Return (x, y) of the center of cell containing provided text 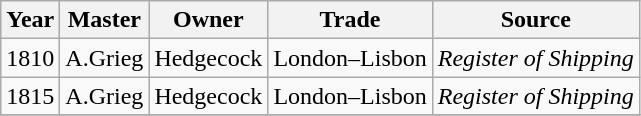
Trade (350, 20)
Owner (208, 20)
1810 (30, 58)
1815 (30, 96)
Master (104, 20)
Year (30, 20)
Source (536, 20)
